Identify which cell holds the provided text, then report its (X, Y) central coordinate. 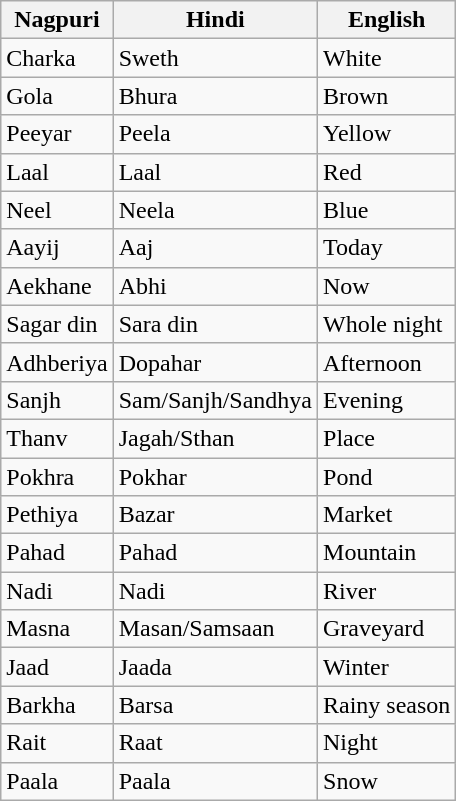
Charka (57, 58)
Bazar (215, 515)
Adhberiya (57, 362)
Mountain (387, 553)
Sam/Sanjh/Sandhya (215, 400)
Pond (387, 477)
Snow (387, 781)
Afternoon (387, 362)
Graveyard (387, 629)
Bhura (215, 96)
Market (387, 515)
Brown (387, 96)
Jagah/Sthan (215, 438)
Barkha (57, 705)
Peeyar (57, 134)
Pokhra (57, 477)
Neel (57, 210)
Night (387, 743)
Barsa (215, 705)
Evening (387, 400)
Pokhar (215, 477)
Sara din (215, 324)
Pethiya (57, 515)
Yellow (387, 134)
Rait (57, 743)
Aaj (215, 248)
Masan/Samsaan (215, 629)
Dopahar (215, 362)
Raat (215, 743)
Sweth (215, 58)
Sagar din (57, 324)
White (387, 58)
Whole night (387, 324)
Masna (57, 629)
Now (387, 286)
Abhi (215, 286)
Nagpuri (57, 20)
Peela (215, 134)
Neela (215, 210)
Red (387, 172)
Hindi (215, 20)
Winter (387, 667)
Rainy season (387, 705)
Place (387, 438)
Aekhane (57, 286)
Blue (387, 210)
English (387, 20)
Jaad (57, 667)
River (387, 591)
Aayij (57, 248)
Thanv (57, 438)
Sanjh (57, 400)
Gola (57, 96)
Today (387, 248)
Jaada (215, 667)
